For the text-containing cell, return its midpoint in (X, Y) coordinate format. 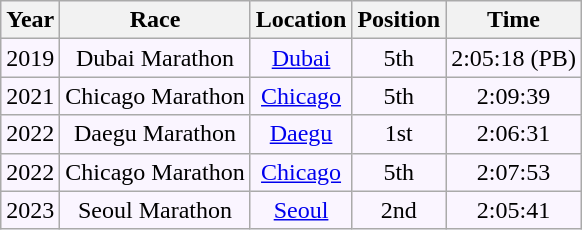
Race (155, 20)
1st (399, 134)
2019 (30, 58)
Position (399, 20)
Daegu Marathon (155, 134)
Time (514, 20)
Year (30, 20)
Dubai Marathon (155, 58)
2023 (30, 210)
Seoul Marathon (155, 210)
2021 (30, 96)
2:05:18 (PB) (514, 58)
Daegu (301, 134)
2:06:31 (514, 134)
Location (301, 20)
Seoul (301, 210)
2nd (399, 210)
Dubai (301, 58)
2:05:41 (514, 210)
2:09:39 (514, 96)
2:07:53 (514, 172)
